For the text-containing cell, return its midpoint in (X, Y) coordinate format. 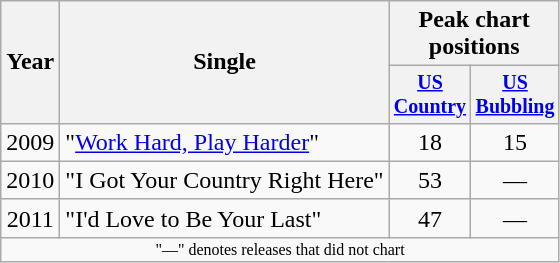
15 (515, 142)
Single (224, 62)
"I'd Love to Be Your Last" (224, 218)
"Work Hard, Play Harder" (224, 142)
2011 (30, 218)
"I Got Your Country Right Here" (224, 180)
18 (430, 142)
2009 (30, 142)
"—" denotes releases that did not chart (280, 249)
Year (30, 62)
US Country (430, 94)
Peak chartpositions (474, 34)
47 (430, 218)
US Bubbling (515, 94)
53 (430, 180)
2010 (30, 180)
